For the text-containing cell, return its midpoint in (X, Y) coordinate format. 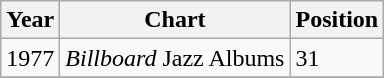
Position (337, 20)
1977 (30, 58)
Chart (175, 20)
Billboard Jazz Albums (175, 58)
31 (337, 58)
Year (30, 20)
